Scan for the cell matching the given text and deliver its [X, Y] coordinate at center. 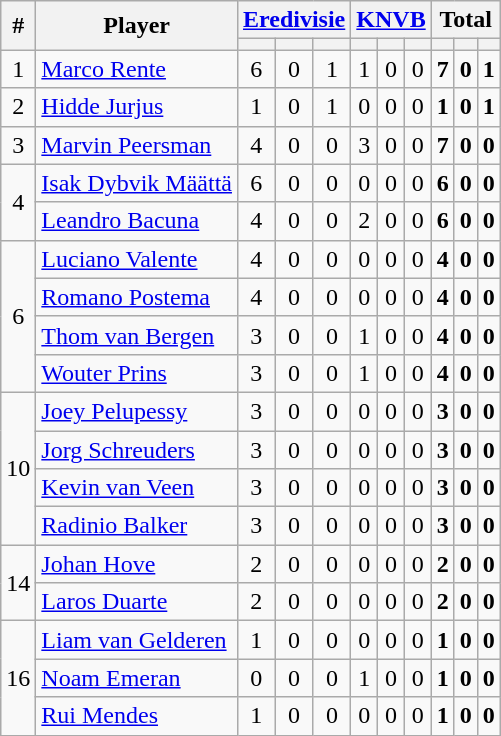
Rui Mendes [137, 716]
Player [137, 26]
Liam van Gelderen [137, 640]
Isak Dybvik Määttä [137, 183]
Eredivisie [294, 20]
Thom van Bergen [137, 335]
Kevin van Veen [137, 488]
Laros Duarte [137, 602]
Joey Pelupessy [137, 411]
Noam Emeran [137, 678]
Wouter Prins [137, 373]
Romano Postema [137, 297]
14 [18, 583]
Leandro Bacuna [137, 221]
16 [18, 678]
Marvin Peersman [137, 145]
KNVB [391, 20]
Marco Rente [137, 69]
Hidde Jurjus [137, 107]
Radinio Balker [137, 526]
10 [18, 468]
Johan Hove [137, 564]
# [18, 26]
Luciano Valente [137, 259]
Jorg Schreuders [137, 449]
Total [466, 20]
